Return (X, Y) of the center of cell containing provided text 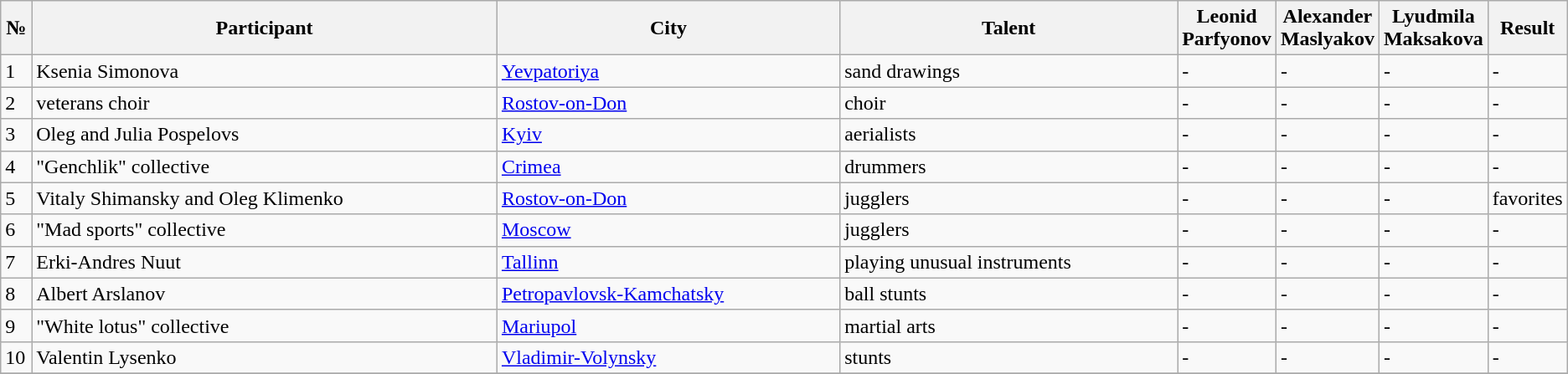
Tallinn (668, 262)
Vladimir-Volynsky (668, 357)
Participant (265, 28)
1 (17, 71)
"Genchlik" collective (265, 167)
sand drawings (1008, 71)
Result (1528, 28)
Albert Arslanov (265, 294)
№ (17, 28)
stunts (1008, 357)
5 (17, 198)
4 (17, 167)
Oleg and Julia Pospelovs (265, 135)
martial arts (1008, 325)
favorites (1528, 198)
6 (17, 230)
ball stunts (1008, 294)
drummers (1008, 167)
Yevpatoriya (668, 71)
Petropavlovsk-Kamchatsky (668, 294)
10 (17, 357)
veterans choir (265, 103)
Talent (1008, 28)
7 (17, 262)
Vitaly Shimansky and Oleg Klimenko (265, 198)
Alexander Maslyakov (1327, 28)
Lyudmila Maksakova (1433, 28)
"Mad sports" collective (265, 230)
3 (17, 135)
Crimea (668, 167)
choir (1008, 103)
playing unusual instruments (1008, 262)
Erki-Andres Nuut (265, 262)
Valentin Lysenko (265, 357)
Mariupol (668, 325)
Leonid Parfyonov (1227, 28)
9 (17, 325)
Moscow (668, 230)
"White lotus" collective (265, 325)
2 (17, 103)
Kyiv (668, 135)
Ksenia Simonova (265, 71)
8 (17, 294)
aerialists (1008, 135)
City (668, 28)
